Return the [X, Y] coordinate for the center point of the cell that contains the specified text.  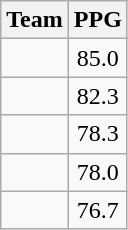
78.3 [98, 134]
85.0 [98, 58]
76.7 [98, 210]
82.3 [98, 96]
78.0 [98, 172]
PPG [98, 20]
Team [35, 20]
